Find where the given text appears and provide that cell's center as (X, Y) coordinate. 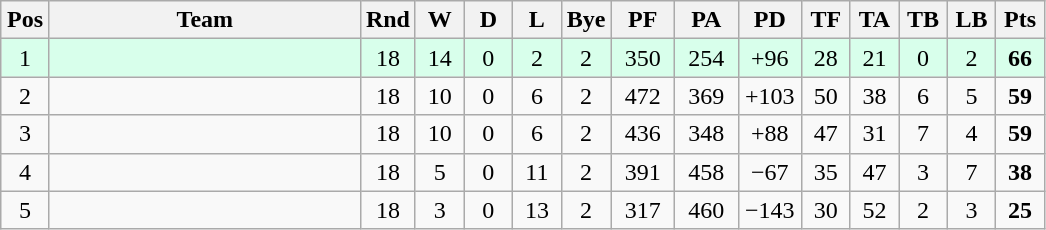
L (538, 20)
1 (26, 58)
+96 (770, 58)
369 (706, 96)
350 (643, 58)
31 (874, 134)
254 (706, 58)
30 (826, 210)
52 (874, 210)
66 (1020, 58)
50 (826, 96)
348 (706, 134)
13 (538, 210)
W (440, 20)
35 (826, 172)
+88 (770, 134)
Rnd (388, 20)
14 (440, 58)
25 (1020, 210)
−67 (770, 172)
472 (643, 96)
PD (770, 20)
−143 (770, 210)
Pts (1020, 20)
391 (643, 172)
+103 (770, 96)
TB (924, 20)
TA (874, 20)
LB (972, 20)
436 (643, 134)
458 (706, 172)
PA (706, 20)
PF (643, 20)
28 (826, 58)
D (488, 20)
Bye (586, 20)
11 (538, 172)
21 (874, 58)
TF (826, 20)
460 (706, 210)
Team (204, 20)
Pos (26, 20)
317 (643, 210)
